Return (X, Y) of the center of cell containing provided text 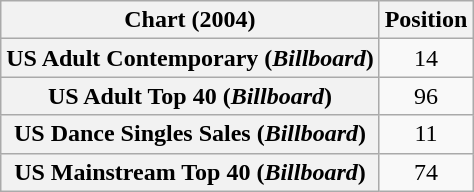
14 (426, 58)
74 (426, 172)
Position (426, 20)
Chart (2004) (190, 20)
96 (426, 96)
US Adult Top 40 (Billboard) (190, 96)
US Mainstream Top 40 (Billboard) (190, 172)
11 (426, 134)
US Dance Singles Sales (Billboard) (190, 134)
US Adult Contemporary (Billboard) (190, 58)
